Pinpoint the cell where the given text exists, returning its (X, Y) midpoint coordinate. 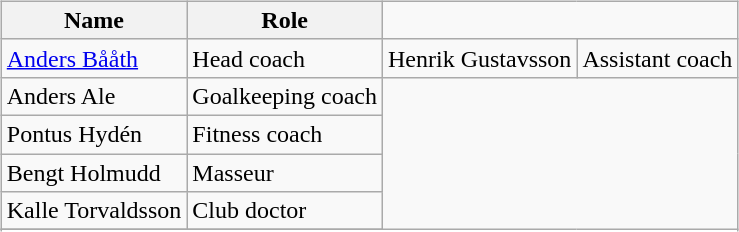
Club doctor (285, 211)
Assistant coach (658, 58)
Bengt Holmudd (94, 173)
Goalkeeping coach (285, 96)
Anders Bååth (94, 58)
Pontus Hydén (94, 134)
Kalle Torvaldsson (94, 211)
Name (94, 20)
Henrik Gustavsson (479, 58)
Fitness coach (285, 134)
Head coach (285, 58)
Role (285, 20)
Masseur (285, 173)
Anders Ale (94, 96)
